Find where the given text appears and provide that cell's center as (x, y) coordinate. 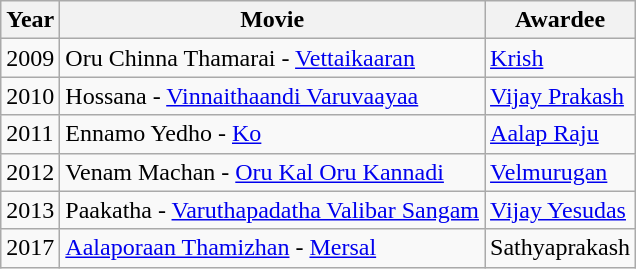
Vijay Yesudas (560, 210)
Oru Chinna Thamarai - Vettaikaaran (272, 58)
Awardee (560, 20)
Aalaporaan Thamizhan - Mersal (272, 248)
Aalap Raju (560, 134)
Vijay Prakash (560, 96)
Movie (272, 20)
2012 (30, 172)
2010 (30, 96)
Ennamo Yedho - Ko (272, 134)
Krish (560, 58)
Hossana - Vinnaithaandi Varuvaayaa (272, 96)
Paakatha - Varuthapadatha Valibar Sangam (272, 210)
2009 (30, 58)
Year (30, 20)
Velmurugan (560, 172)
2011 (30, 134)
Venam Machan - Oru Kal Oru Kannadi (272, 172)
Sathyaprakash (560, 248)
2013 (30, 210)
2017 (30, 248)
